Extract the (x, y) coordinate from the center of the cell holding the provided text.  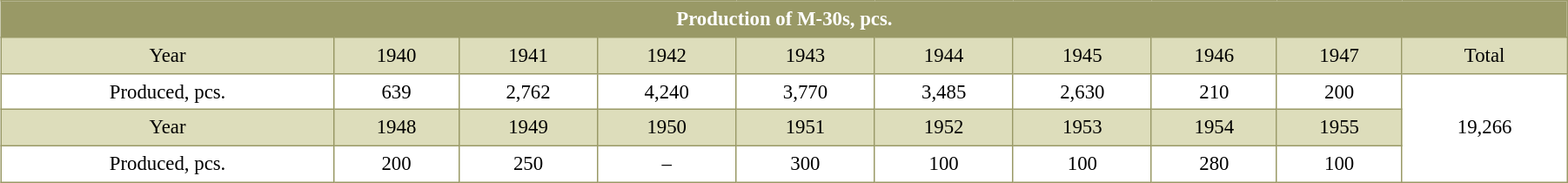
1941 (527, 55)
1952 (943, 128)
1946 (1214, 55)
1954 (1214, 128)
2,630 (1082, 91)
639 (397, 91)
Total (1484, 55)
300 (806, 165)
1940 (397, 55)
1951 (806, 128)
4,240 (667, 91)
3,770 (806, 91)
1948 (397, 128)
1953 (1082, 128)
1955 (1339, 128)
1943 (806, 55)
1945 (1082, 55)
3,485 (943, 91)
1942 (667, 55)
1950 (667, 128)
280 (1214, 165)
Production of М-30s, pcs. (785, 19)
2,762 (527, 91)
– (667, 165)
19,266 (1484, 127)
210 (1214, 91)
1949 (527, 128)
1944 (943, 55)
250 (527, 165)
1947 (1339, 55)
